Extract the (X, Y) coordinate from the center of the cell holding the provided text.  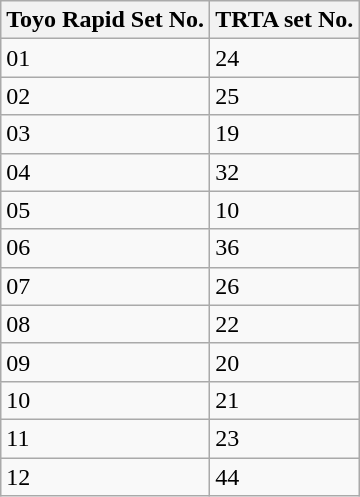
09 (106, 362)
02 (106, 96)
Toyo Rapid Set No. (106, 20)
25 (284, 96)
01 (106, 58)
32 (284, 172)
24 (284, 58)
11 (106, 438)
08 (106, 324)
06 (106, 248)
22 (284, 324)
36 (284, 248)
19 (284, 134)
TRTA set No. (284, 20)
05 (106, 210)
04 (106, 172)
12 (106, 477)
03 (106, 134)
20 (284, 362)
26 (284, 286)
23 (284, 438)
07 (106, 286)
21 (284, 400)
44 (284, 477)
